Locate the cell with the specified text and output its [X, Y] center coordinate. 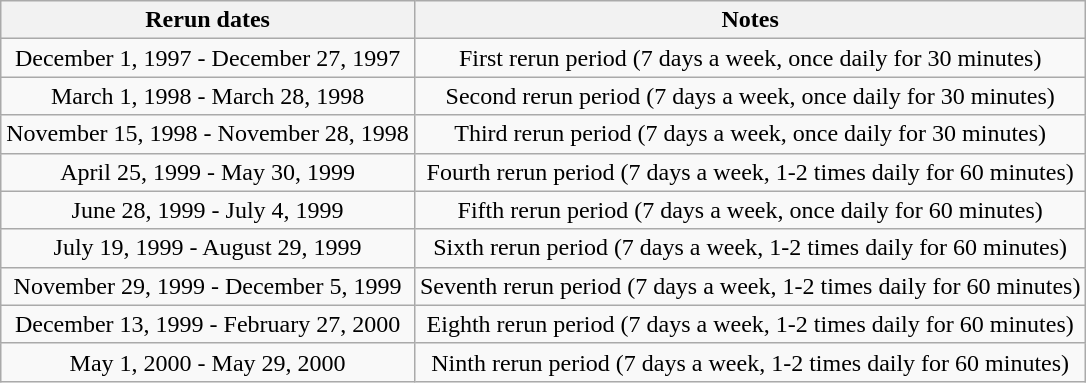
Sixth rerun period (7 days a week, 1-2 times daily for 60 minutes) [750, 248]
November 15, 1998 - November 28, 1998 [208, 134]
June 28, 1999 - July 4, 1999 [208, 210]
Notes [750, 20]
Eighth rerun period (7 days a week, 1-2 times daily for 60 minutes) [750, 324]
First rerun period (7 days a week, once daily for 30 minutes) [750, 58]
July 19, 1999 - August 29, 1999 [208, 248]
December 13, 1999 - February 27, 2000 [208, 324]
December 1, 1997 - December 27, 1997 [208, 58]
May 1, 2000 - May 29, 2000 [208, 362]
November 29, 1999 - December 5, 1999 [208, 286]
Seventh rerun period (7 days a week, 1-2 times daily for 60 minutes) [750, 286]
March 1, 1998 - March 28, 1998 [208, 96]
Ninth rerun period (7 days a week, 1-2 times daily for 60 minutes) [750, 362]
Fifth rerun period (7 days a week, once daily for 60 minutes) [750, 210]
Fourth rerun period (7 days a week, 1-2 times daily for 60 minutes) [750, 172]
Rerun dates [208, 20]
Third rerun period (7 days a week, once daily for 30 minutes) [750, 134]
Second rerun period (7 days a week, once daily for 30 minutes) [750, 96]
April 25, 1999 - May 30, 1999 [208, 172]
